Find where the given text appears and provide that cell's center as [X, Y] coordinate. 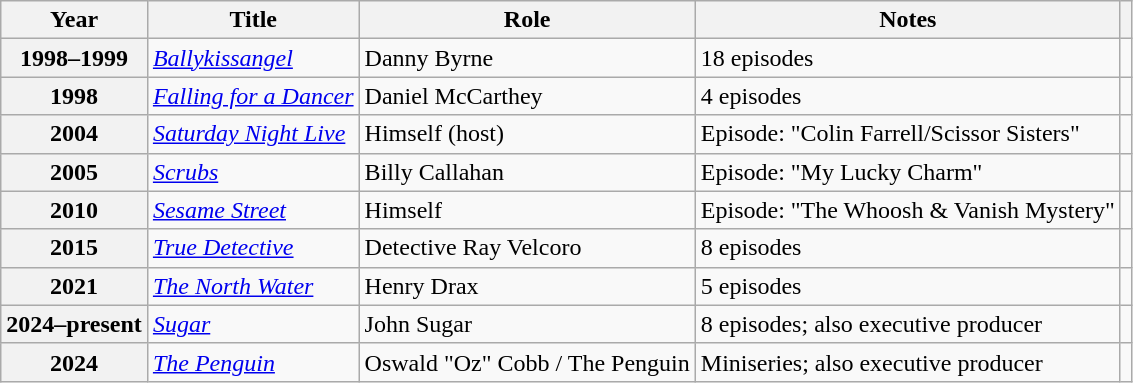
Daniel McCarthey [527, 96]
2004 [74, 134]
Episode: "My Lucky Charm" [908, 172]
Title [253, 20]
Danny Byrne [527, 58]
Henry Drax [527, 286]
Ballykissangel [253, 58]
Saturday Night Live [253, 134]
Sesame Street [253, 210]
Notes [908, 20]
Falling for a Dancer [253, 96]
1998 [74, 96]
2010 [74, 210]
2021 [74, 286]
2024 [74, 362]
Scrubs [253, 172]
John Sugar [527, 324]
2024–present [74, 324]
True Detective [253, 248]
Episode: "The Whoosh & Vanish Mystery" [908, 210]
5 episodes [908, 286]
Himself [527, 210]
1998–1999 [74, 58]
The North Water [253, 286]
4 episodes [908, 96]
Role [527, 20]
Himself (host) [527, 134]
Miniseries; also executive producer [908, 362]
18 episodes [908, 58]
Sugar [253, 324]
Year [74, 20]
Detective Ray Velcoro [527, 248]
Billy Callahan [527, 172]
Episode: "Colin Farrell/Scissor Sisters" [908, 134]
2005 [74, 172]
2015 [74, 248]
The Penguin [253, 362]
8 episodes [908, 248]
8 episodes; also executive producer [908, 324]
Oswald "Oz" Cobb / The Penguin [527, 362]
